Capture the cell that displays the provided text and extract its (x, y) central coordinate. 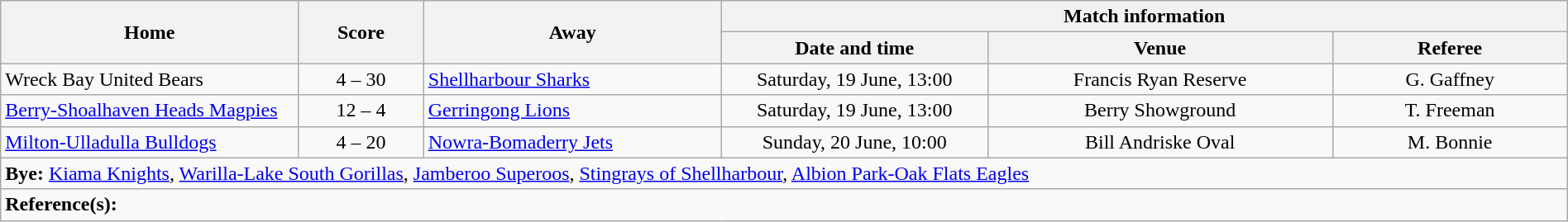
Sunday, 20 June, 10:00 (854, 142)
Francis Ryan Reserve (1159, 79)
Venue (1159, 48)
M. Bonnie (1450, 142)
Referee (1450, 48)
4 – 30 (361, 79)
Gerringong Lions (572, 111)
Away (572, 32)
Bye: Kiama Knights, Warilla-Lake South Gorillas, Jamberoo Superoos, Stingrays of Shellharbour, Albion Park-Oak Flats Eagles (784, 173)
Date and time (854, 48)
Score (361, 32)
Nowra-Bomaderry Jets (572, 142)
12 – 4 (361, 111)
Home (150, 32)
Berry-Shoalhaven Heads Magpies (150, 111)
Berry Showground (1159, 111)
G. Gaffney (1450, 79)
Reference(s): (784, 205)
Wreck Bay United Bears (150, 79)
4 – 20 (361, 142)
Bill Andriske Oval (1159, 142)
Match information (1145, 17)
Shellharbour Sharks (572, 79)
Milton-Ulladulla Bulldogs (150, 142)
T. Freeman (1450, 111)
